Identify which cell holds the provided text, then report its (x, y) central coordinate. 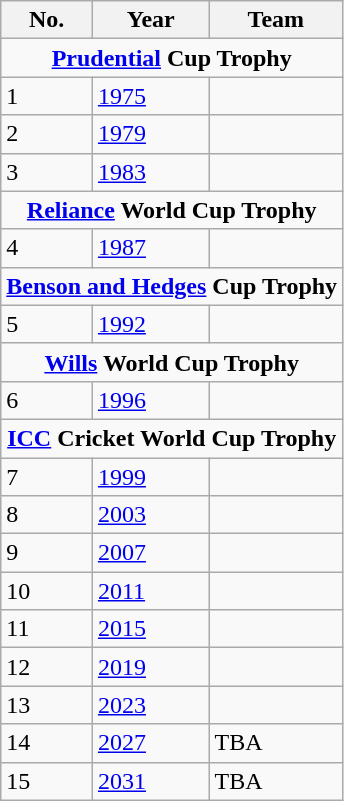
2 (47, 134)
2011 (150, 591)
7 (47, 477)
1987 (150, 248)
1979 (150, 134)
11 (47, 629)
Wills World Cup Trophy (172, 362)
2003 (150, 515)
3 (47, 172)
1999 (150, 477)
4 (47, 248)
13 (47, 705)
12 (47, 667)
8 (47, 515)
ICC Cricket World Cup Trophy (172, 438)
1992 (150, 324)
Team (276, 20)
1 (47, 96)
No. (47, 20)
14 (47, 743)
Reliance World Cup Trophy (172, 210)
Prudential Cup Trophy (172, 58)
2015 (150, 629)
15 (47, 781)
10 (47, 591)
9 (47, 553)
2007 (150, 553)
2031 (150, 781)
1983 (150, 172)
Year (150, 20)
2019 (150, 667)
1996 (150, 400)
2027 (150, 743)
6 (47, 400)
1975 (150, 96)
5 (47, 324)
2023 (150, 705)
Benson and Hedges Cup Trophy (172, 286)
